Return (x, y) of the center of cell containing provided text 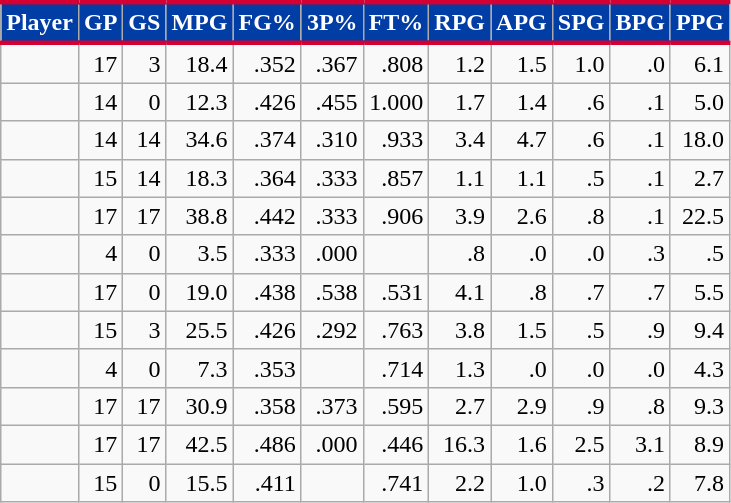
1.2 (460, 63)
5.5 (700, 292)
30.9 (200, 406)
9.4 (700, 330)
12.3 (200, 102)
.358 (267, 406)
2.9 (522, 406)
.763 (396, 330)
.374 (267, 140)
.741 (396, 483)
.486 (267, 444)
BPG (640, 22)
4.7 (522, 140)
3.9 (460, 216)
GS (144, 22)
.292 (332, 330)
3.4 (460, 140)
4.1 (460, 292)
18.3 (200, 178)
4.3 (700, 368)
.438 (267, 292)
PPG (700, 22)
.310 (332, 140)
MPG (200, 22)
18.4 (200, 63)
2.2 (460, 483)
.446 (396, 444)
.538 (332, 292)
RPG (460, 22)
FG% (267, 22)
.857 (396, 178)
.442 (267, 216)
1.000 (396, 102)
34.6 (200, 140)
22.5 (700, 216)
16.3 (460, 444)
.531 (396, 292)
18.0 (700, 140)
.411 (267, 483)
25.5 (200, 330)
.906 (396, 216)
Player (40, 22)
.455 (332, 102)
3.1 (640, 444)
GP (100, 22)
APG (522, 22)
42.5 (200, 444)
.808 (396, 63)
1.4 (522, 102)
.595 (396, 406)
.353 (267, 368)
.364 (267, 178)
1.7 (460, 102)
5.0 (700, 102)
15.5 (200, 483)
.352 (267, 63)
.714 (396, 368)
.367 (332, 63)
3.8 (460, 330)
.2 (640, 483)
FT% (396, 22)
1.6 (522, 444)
19.0 (200, 292)
9.3 (700, 406)
7.8 (700, 483)
.933 (396, 140)
3P% (332, 22)
2.5 (581, 444)
1.3 (460, 368)
SPG (581, 22)
7.3 (200, 368)
.373 (332, 406)
8.9 (700, 444)
3.5 (200, 254)
6.1 (700, 63)
2.6 (522, 216)
38.8 (200, 216)
